Detect which cell encompasses the target text, then output its (X, Y) center coordinate. 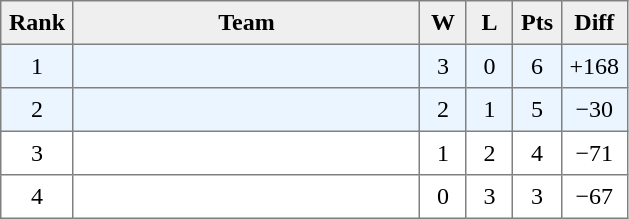
−67 (594, 197)
L (489, 23)
Diff (594, 23)
Team (246, 23)
−30 (594, 110)
+168 (594, 66)
Pts (537, 23)
Rank (38, 23)
W (443, 23)
6 (537, 66)
−71 (594, 153)
5 (537, 110)
